Detect which cell encompasses the target text, then output its (X, Y) center coordinate. 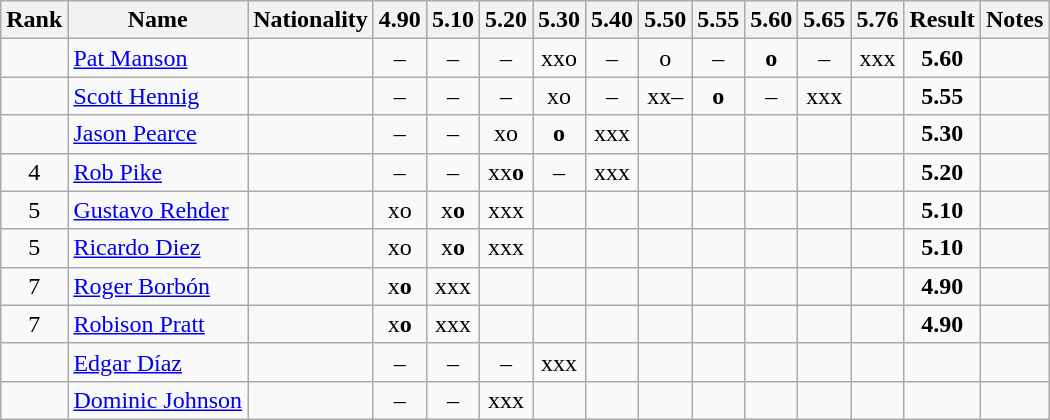
Edgar Díaz (158, 362)
5.76 (878, 20)
5.65 (824, 20)
4 (34, 172)
Robison Pratt (158, 324)
Roger Borbón (158, 286)
5.40 (612, 20)
Dominic Johnson (158, 400)
Ricardo Diez (158, 248)
Nationality (311, 20)
Scott Hennig (158, 96)
xx– (666, 96)
Result (942, 20)
Jason Pearce (158, 134)
Pat Manson (158, 58)
Notes (1014, 20)
5.50 (666, 20)
Gustavo Rehder (158, 210)
Rob Pike (158, 172)
Name (158, 20)
Rank (34, 20)
